For the text-containing cell, return its midpoint in [X, Y] coordinate format. 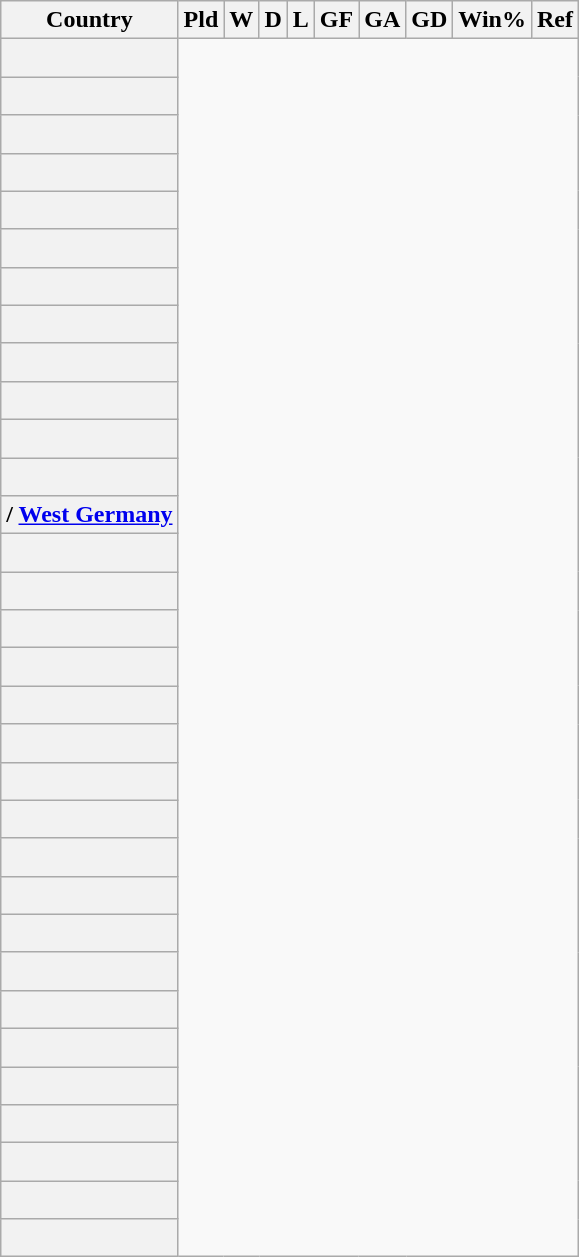
Pld [201, 20]
GD [430, 20]
GA [382, 20]
D [273, 20]
Ref [554, 20]
/ West Germany [90, 515]
Win% [492, 20]
W [242, 20]
L [300, 20]
Country [90, 20]
GF [336, 20]
